Search for the cell housing the specified text and yield its (X, Y) center coordinate. 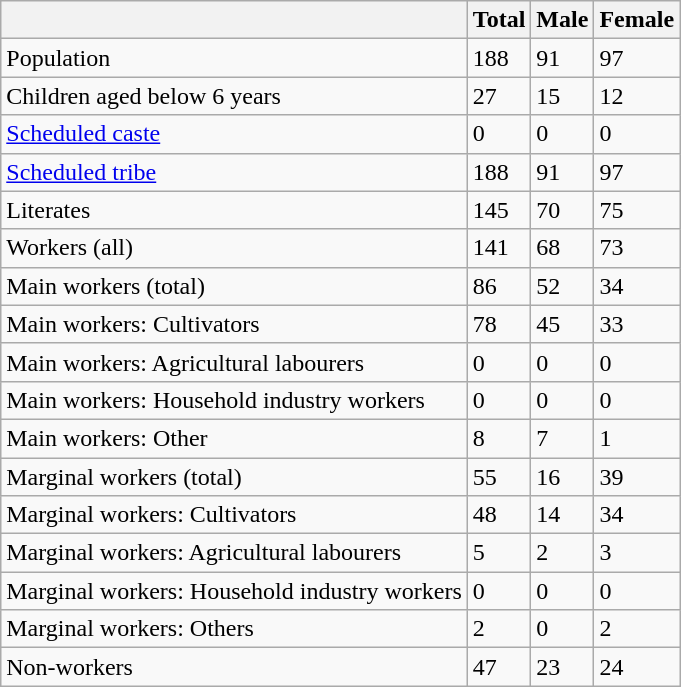
27 (499, 96)
Marginal workers: Cultivators (234, 515)
15 (562, 96)
70 (562, 210)
Marginal workers: Household industry workers (234, 591)
23 (562, 667)
68 (562, 248)
55 (499, 477)
Main workers: Agricultural labourers (234, 362)
75 (637, 210)
Population (234, 58)
48 (499, 515)
Children aged below 6 years (234, 96)
141 (499, 248)
47 (499, 667)
78 (499, 324)
1 (637, 438)
Main workers: Household industry workers (234, 400)
24 (637, 667)
Female (637, 20)
86 (499, 286)
Non-workers (234, 667)
Literates (234, 210)
8 (499, 438)
39 (637, 477)
Scheduled caste (234, 134)
16 (562, 477)
45 (562, 324)
Main workers (total) (234, 286)
Marginal workers: Others (234, 629)
73 (637, 248)
Workers (all) (234, 248)
3 (637, 553)
33 (637, 324)
Male (562, 20)
7 (562, 438)
Marginal workers (total) (234, 477)
Main workers: Cultivators (234, 324)
5 (499, 553)
Main workers: Other (234, 438)
14 (562, 515)
Total (499, 20)
Marginal workers: Agricultural labourers (234, 553)
Scheduled tribe (234, 172)
145 (499, 210)
52 (562, 286)
12 (637, 96)
